From the cell containing the given text, extract its center point as [X, Y] coordinate. 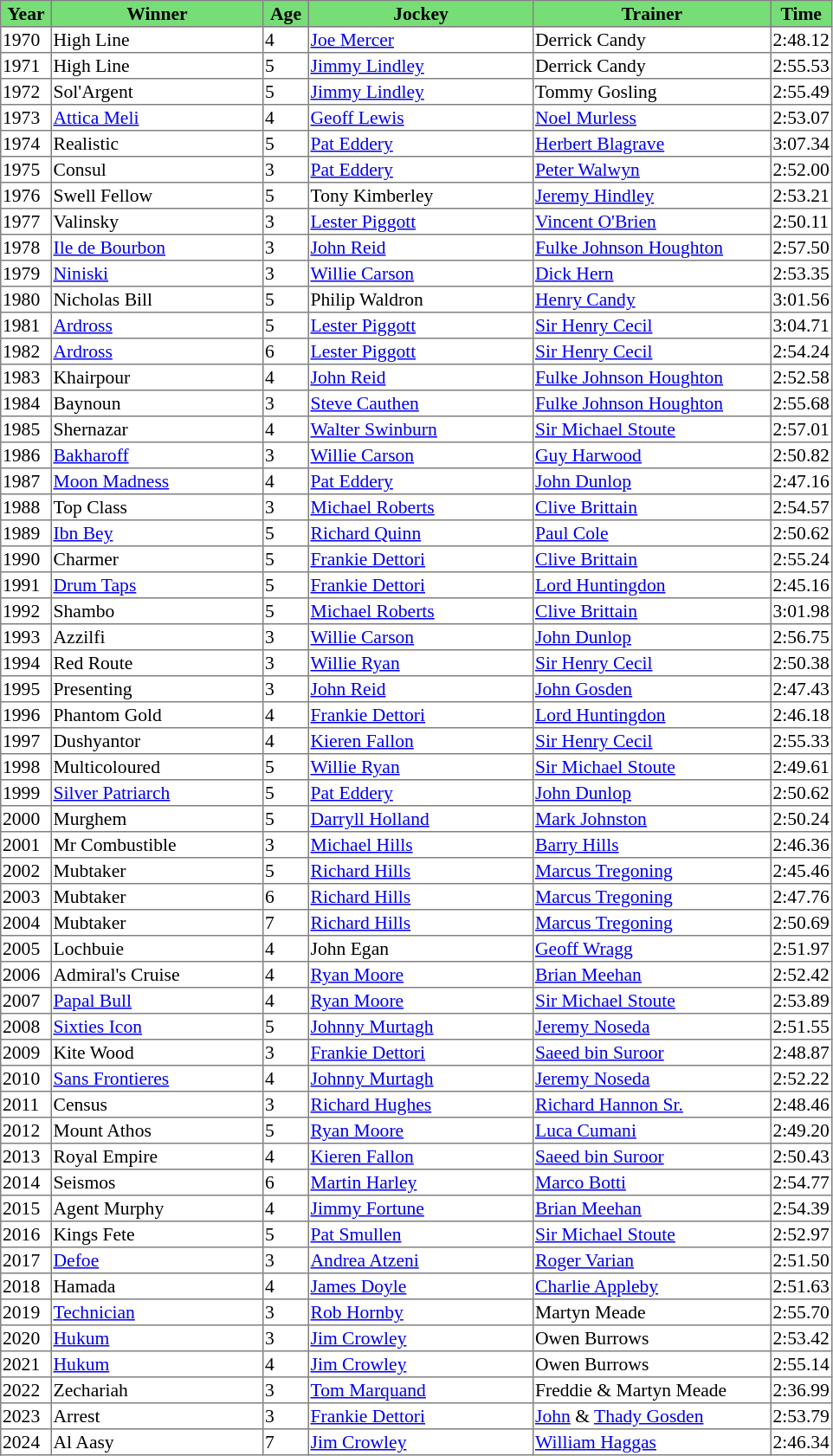
2002 [26, 871]
Census [157, 1105]
2:53.79 [801, 1416]
Jeremy Hindley [652, 196]
3:04.71 [801, 325]
2014 [26, 1182]
1974 [26, 144]
1997 [26, 741]
Peter Walwyn [652, 170]
2:45.46 [801, 871]
2013 [26, 1156]
William Haggas [652, 1442]
Zechariah [157, 1390]
Sixties Icon [157, 1027]
2021 [26, 1364]
2:53.42 [801, 1338]
1991 [26, 585]
2004 [26, 923]
Sol'Argent [157, 92]
2:54.24 [801, 351]
2:53.07 [801, 118]
2:57.01 [801, 429]
2019 [26, 1312]
Geoff Wragg [652, 949]
2:54.57 [801, 507]
2:55.53 [801, 66]
2:54.77 [801, 1182]
2023 [26, 1416]
1998 [26, 767]
John Egan [421, 949]
Agent Murphy [157, 1208]
2:46.36 [801, 845]
2:48.12 [801, 40]
2017 [26, 1260]
Vincent O'Brien [652, 222]
Winner [157, 14]
1981 [26, 325]
1983 [26, 377]
2:51.55 [801, 1027]
Baynoun [157, 403]
Azzilfi [157, 637]
Ibn Bey [157, 533]
2:47.43 [801, 689]
1976 [26, 196]
3:01.56 [801, 300]
Drum Taps [157, 585]
2001 [26, 845]
1975 [26, 170]
Trainer [652, 14]
Roger Varian [652, 1260]
2:50.24 [801, 819]
1999 [26, 793]
Realistic [157, 144]
Mr Combustible [157, 845]
Tommy Gosling [652, 92]
2:57.50 [801, 248]
Martin Harley [421, 1182]
1979 [26, 274]
Marco Botti [652, 1182]
Technician [157, 1312]
Attica Meli [157, 118]
Royal Empire [157, 1156]
2020 [26, 1338]
2018 [26, 1286]
1984 [26, 403]
Murghem [157, 819]
1972 [26, 92]
2:48.87 [801, 1053]
1980 [26, 300]
2016 [26, 1234]
Steve Cauthen [421, 403]
Barry Hills [652, 845]
2:50.43 [801, 1156]
1986 [26, 455]
1996 [26, 715]
2:52.97 [801, 1234]
Defoe [157, 1260]
2:47.16 [801, 481]
2:51.50 [801, 1260]
1993 [26, 637]
Multicoloured [157, 767]
Luca Cumani [652, 1131]
Khairpour [157, 377]
John & Thady Gosden [652, 1416]
Arrest [157, 1416]
Joe Mercer [421, 40]
James Doyle [421, 1286]
1971 [26, 66]
2:56.75 [801, 637]
2007 [26, 1001]
Bakharoff [157, 455]
2:46.34 [801, 1442]
2:50.11 [801, 222]
Walter Swinburn [421, 429]
Richard Hannon Sr. [652, 1105]
1985 [26, 429]
Year [26, 14]
1995 [26, 689]
Age [286, 14]
1987 [26, 481]
Niniski [157, 274]
Pat Smullen [421, 1234]
2009 [26, 1053]
2:45.16 [801, 585]
Martyn Meade [652, 1312]
2005 [26, 949]
2:51.63 [801, 1286]
Kite Wood [157, 1053]
Geoff Lewis [421, 118]
2:51.97 [801, 949]
Hamada [157, 1286]
2:52.58 [801, 377]
Al Aasy [157, 1442]
Silver Patriarch [157, 793]
Jimmy Fortune [421, 1208]
1994 [26, 663]
2:53.89 [801, 1001]
Tony Kimberley [421, 196]
2:55.24 [801, 559]
Admiral's Cruise [157, 975]
2024 [26, 1442]
Guy Harwood [652, 455]
Shernazar [157, 429]
2:52.42 [801, 975]
2:49.20 [801, 1131]
Sans Frontieres [157, 1079]
Presenting [157, 689]
3:01.98 [801, 611]
2003 [26, 897]
Mark Johnston [652, 819]
Herbert Blagrave [652, 144]
1977 [26, 222]
Valinsky [157, 222]
Dushyantor [157, 741]
2011 [26, 1105]
2:48.46 [801, 1105]
Freddie & Martyn Meade [652, 1390]
John Gosden [652, 689]
2:55.14 [801, 1364]
Kings Fete [157, 1234]
Consul [157, 170]
2:54.39 [801, 1208]
Philip Waldron [421, 300]
Mount Athos [157, 1131]
1970 [26, 40]
3:07.34 [801, 144]
2:55.49 [801, 92]
Nicholas Bill [157, 300]
2022 [26, 1390]
2015 [26, 1208]
1973 [26, 118]
Richard Hughes [421, 1105]
Top Class [157, 507]
Ile de Bourbon [157, 248]
2:50.82 [801, 455]
2010 [26, 1079]
1988 [26, 507]
2:55.70 [801, 1312]
Red Route [157, 663]
Dick Hern [652, 274]
Michael Hills [421, 845]
1978 [26, 248]
2006 [26, 975]
2:50.38 [801, 663]
Jockey [421, 14]
2:36.99 [801, 1390]
1990 [26, 559]
2:52.00 [801, 170]
2:46.18 [801, 715]
2:55.68 [801, 403]
2000 [26, 819]
2012 [26, 1131]
Papal Bull [157, 1001]
2:47.76 [801, 897]
Shambo [157, 611]
Time [801, 14]
Rob Hornby [421, 1312]
Darryll Holland [421, 819]
2:53.21 [801, 196]
Paul Cole [652, 533]
2:53.35 [801, 274]
2:52.22 [801, 1079]
Charmer [157, 559]
Moon Madness [157, 481]
Lochbuie [157, 949]
Henry Candy [652, 300]
Tom Marquand [421, 1390]
Noel Murless [652, 118]
Richard Quinn [421, 533]
Andrea Atzeni [421, 1260]
Swell Fellow [157, 196]
1982 [26, 351]
2008 [26, 1027]
2:50.69 [801, 923]
1989 [26, 533]
Seismos [157, 1182]
2:55.33 [801, 741]
Phantom Gold [157, 715]
1992 [26, 611]
2:49.61 [801, 767]
Charlie Appleby [652, 1286]
